Locate the cell with the specified text and output its (X, Y) center coordinate. 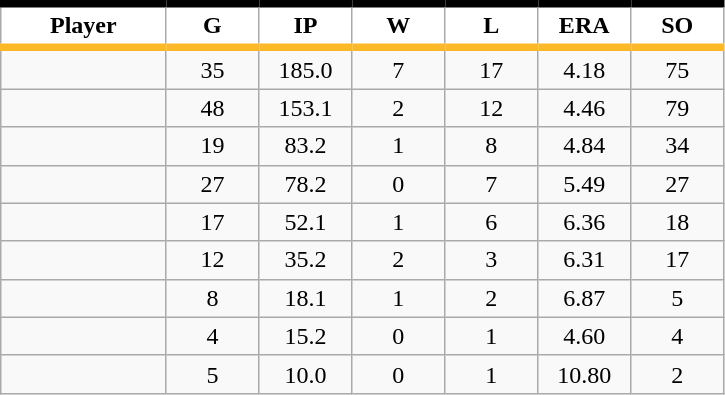
G (212, 26)
6.36 (584, 222)
48 (212, 108)
5.49 (584, 184)
79 (678, 108)
35.2 (306, 260)
SO (678, 26)
185.0 (306, 68)
35 (212, 68)
4.18 (584, 68)
ERA (584, 26)
Player (84, 26)
6 (492, 222)
34 (678, 146)
18 (678, 222)
W (398, 26)
10.0 (306, 374)
10.80 (584, 374)
3 (492, 260)
IP (306, 26)
52.1 (306, 222)
19 (212, 146)
75 (678, 68)
L (492, 26)
153.1 (306, 108)
78.2 (306, 184)
83.2 (306, 146)
18.1 (306, 298)
4.60 (584, 336)
15.2 (306, 336)
6.31 (584, 260)
6.87 (584, 298)
4.46 (584, 108)
4.84 (584, 146)
